Search for the cell housing the specified text and yield its (X, Y) center coordinate. 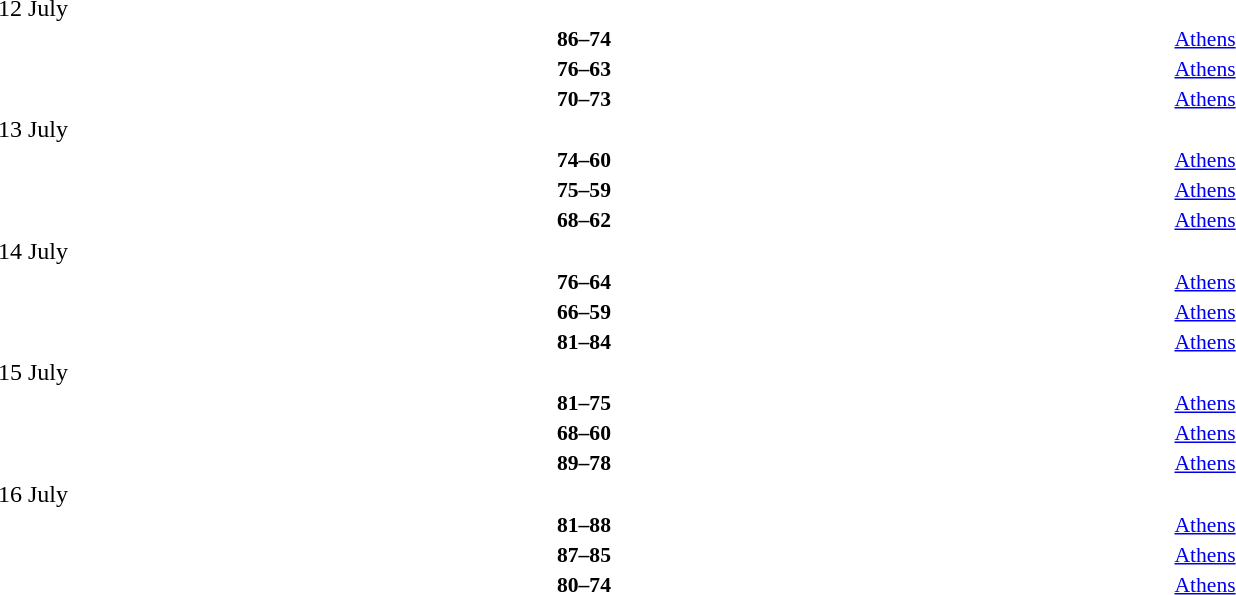
81–88 (584, 524)
76–64 (584, 282)
81–84 (584, 342)
81–75 (584, 403)
75–59 (584, 190)
76–63 (584, 68)
87–85 (584, 554)
68–62 (584, 220)
89–78 (584, 463)
86–74 (584, 38)
66–59 (584, 312)
70–73 (584, 98)
74–60 (584, 160)
68–60 (584, 433)
